Provide the (X, Y) coordinate of the cell's center where the given text is located.  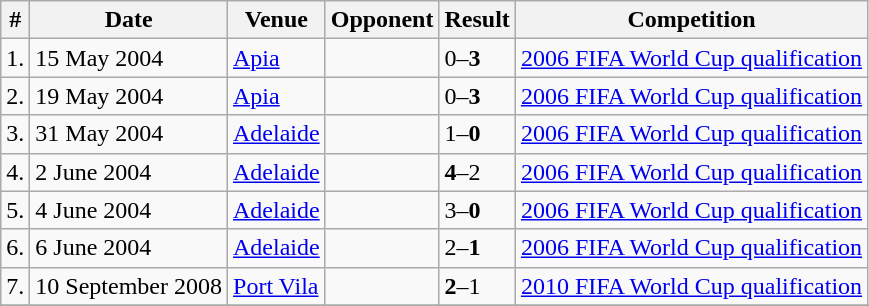
3. (16, 134)
1. (16, 58)
Venue (277, 20)
15 May 2004 (129, 58)
# (16, 20)
4–2 (477, 172)
10 September 2008 (129, 286)
Competition (691, 20)
2 June 2004 (129, 172)
2. (16, 96)
1–0 (477, 134)
4 June 2004 (129, 210)
Opponent (382, 20)
19 May 2004 (129, 96)
3–0 (477, 210)
Date (129, 20)
5. (16, 210)
Port Vila (277, 286)
6. (16, 248)
31 May 2004 (129, 134)
2010 FIFA World Cup qualification (691, 286)
7. (16, 286)
6 June 2004 (129, 248)
4. (16, 172)
Result (477, 20)
